Identify which cell holds the provided text, then report its [x, y] central coordinate. 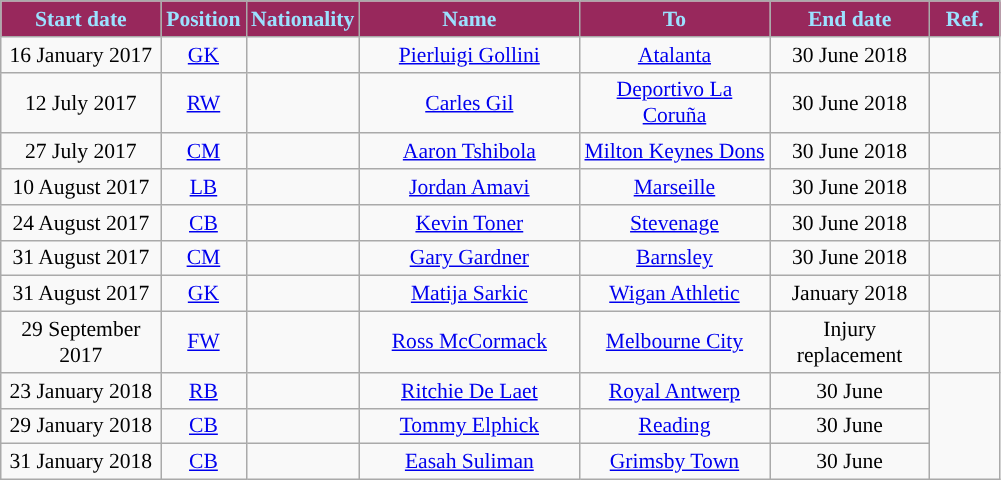
To [674, 19]
Kevin Toner [469, 223]
Ref. [965, 19]
Ross McCormack [469, 342]
Milton Keynes Dons [674, 152]
January 2018 [850, 294]
Easah Suliman [469, 462]
FW [204, 342]
29 January 2018 [81, 426]
RW [204, 102]
10 August 2017 [81, 187]
Gary Gardner [469, 258]
29 September 2017 [81, 342]
Ritchie De Laet [469, 391]
Atalanta [674, 55]
23 January 2018 [81, 391]
Aaron Tshibola [469, 152]
Start date [81, 19]
Pierluigi Gollini [469, 55]
Royal Antwerp [674, 391]
Name [469, 19]
12 July 2017 [81, 102]
Nationality [302, 19]
RB [204, 391]
Tommy Elphick [469, 426]
LB [204, 187]
Deportivo La Coruña [674, 102]
Jordan Amavi [469, 187]
24 August 2017 [81, 223]
Marseille [674, 187]
Grimsby Town [674, 462]
Stevenage [674, 223]
Position [204, 19]
31 January 2018 [81, 462]
End date [850, 19]
Barnsley [674, 258]
Reading [674, 426]
27 July 2017 [81, 152]
Carles Gil [469, 102]
Matija Sarkic [469, 294]
16 January 2017 [81, 55]
Melbourne City [674, 342]
Wigan Athletic [674, 294]
Injury replacement [850, 342]
